Return (x, y) of the center of cell containing provided text 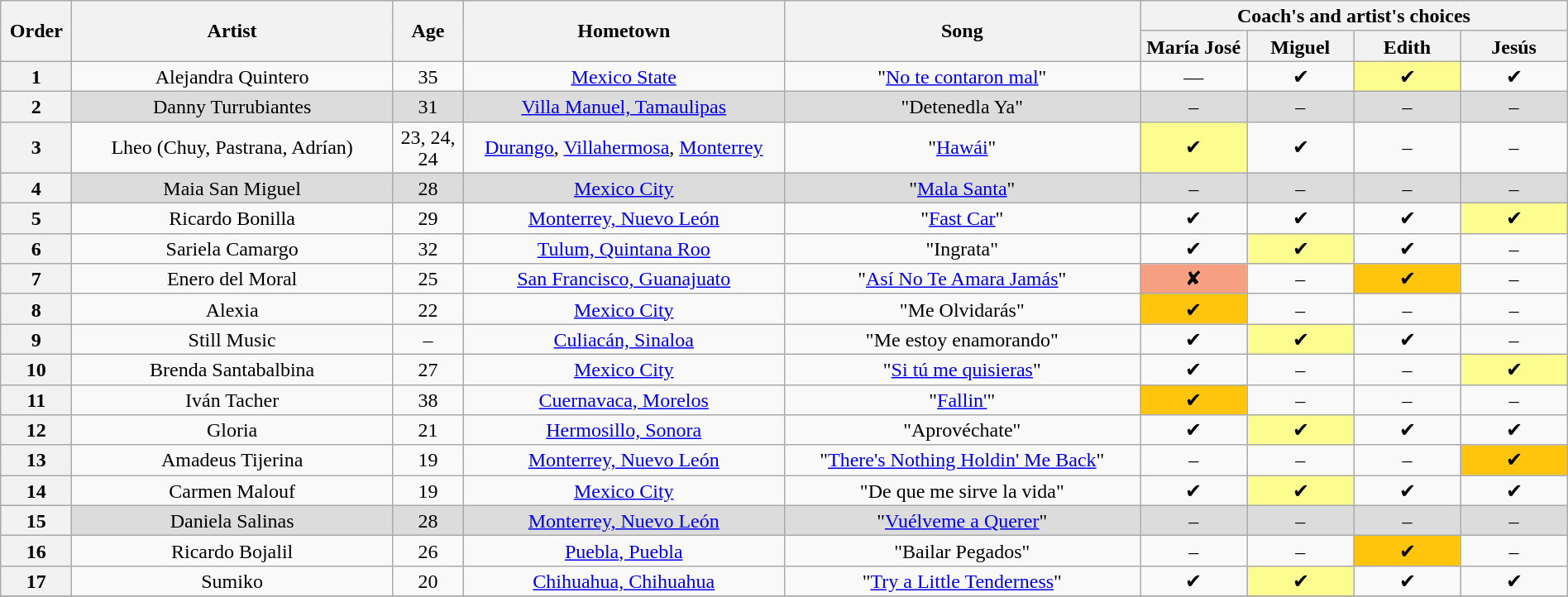
Still Music (232, 339)
17 (36, 580)
Carmen Malouf (232, 491)
María José (1194, 46)
"Detenedla Ya" (963, 106)
9 (36, 339)
29 (428, 218)
Alexia (232, 309)
Artist (232, 31)
"Ingrata" (963, 248)
Puebla, Puebla (624, 551)
20 (428, 580)
13 (36, 460)
15 (36, 521)
27 (428, 369)
Coach's and artist's choices (1355, 17)
Danny Turrubiantes (232, 106)
Brenda Santabalbina (232, 369)
2 (36, 106)
"Aprovéchate" (963, 430)
11 (36, 400)
"Mala Santa" (963, 189)
Order (36, 31)
"De que me sirve la vida" (963, 491)
— (1194, 76)
16 (36, 551)
10 (36, 369)
Ricardo Bojalil (232, 551)
"No te contaron mal" (963, 76)
"There's Nothing Holdin' Me Back" (963, 460)
35 (428, 76)
4 (36, 189)
Ricardo Bonilla (232, 218)
Song (963, 31)
Maia San Miguel (232, 189)
"Si tú me quisieras" (963, 369)
23, 24, 24 (428, 147)
✘ (1194, 279)
"Vuélveme a Querer" (963, 521)
Alejandra Quintero (232, 76)
21 (428, 430)
6 (36, 248)
3 (36, 147)
Culiacán, Sinaloa (624, 339)
"Try a Little Tenderness" (963, 580)
Tulum, Quintana Roo (624, 248)
Daniela Salinas (232, 521)
Cuernavaca, Morelos (624, 400)
Amadeus Tijerina (232, 460)
Enero del Moral (232, 279)
"Fallin'" (963, 400)
"Fast Car" (963, 218)
22 (428, 309)
"Me Olvidarás" (963, 309)
Hermosillo, Sonora (624, 430)
Chihuahua, Chihuahua (624, 580)
14 (36, 491)
31 (428, 106)
8 (36, 309)
"Así No Te Amara Jamás" (963, 279)
Miguel (1300, 46)
Edith (1408, 46)
32 (428, 248)
San Francisco, Guanajuato (624, 279)
12 (36, 430)
Durango, Villahermosa, Monterrey (624, 147)
"Bailar Pegados" (963, 551)
Sariela Camargo (232, 248)
7 (36, 279)
1 (36, 76)
Villa Manuel, Tamaulipas (624, 106)
Hometown (624, 31)
Age (428, 31)
26 (428, 551)
25 (428, 279)
Lheo (Chuy, Pastrana, Adrían) (232, 147)
Mexico State (624, 76)
Sumiko (232, 580)
Iván Tacher (232, 400)
5 (36, 218)
Gloria (232, 430)
38 (428, 400)
"Hawái" (963, 147)
Jesús (1513, 46)
"Me estoy enamorando" (963, 339)
